Locate the cell with the specified text and output its [x, y] center coordinate. 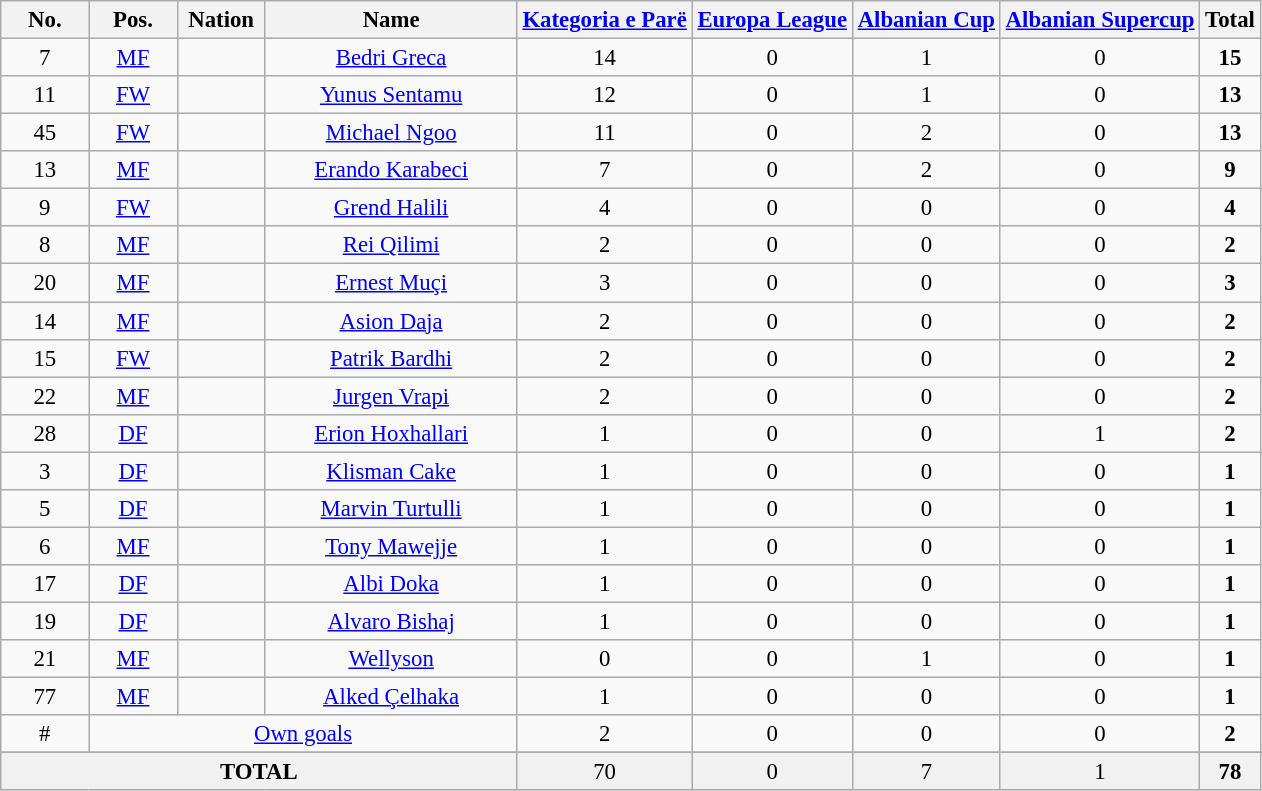
17 [45, 584]
Erion Hoxhallari [391, 433]
Pos. [133, 20]
Name [391, 20]
Rei Qilimi [391, 245]
5 [45, 509]
77 [45, 697]
Nation [221, 20]
28 [45, 433]
No. [45, 20]
6 [45, 546]
Erando Karabeci [391, 170]
22 [45, 396]
Albanian Cup [926, 20]
21 [45, 659]
TOTAL [259, 772]
12 [604, 95]
20 [45, 283]
Patrik Bardhi [391, 358]
Asion Daja [391, 321]
Marvin Turtulli [391, 509]
Wellyson [391, 659]
Albi Doka [391, 584]
Own goals [303, 734]
Alked Çelhaka [391, 697]
45 [45, 133]
8 [45, 245]
Klisman Cake [391, 471]
Albanian Supercup [1100, 20]
Ernest Muçi [391, 283]
Alvaro Bishaj [391, 621]
70 [604, 772]
Total [1230, 20]
Grend Halili [391, 208]
Europa League [772, 20]
Jurgen Vrapi [391, 396]
Bedri Greca [391, 58]
Yunus Sentamu [391, 95]
Tony Mawejje [391, 546]
Michael Ngoo [391, 133]
78 [1230, 772]
# [45, 734]
19 [45, 621]
Kategoria e Parë [604, 20]
